For the text-containing cell, return its midpoint in (X, Y) coordinate format. 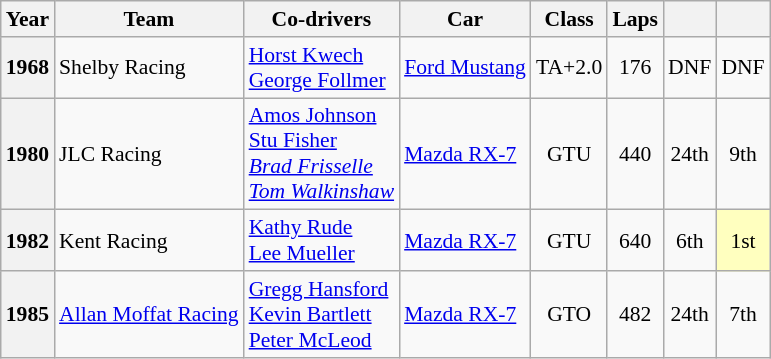
Laps (635, 19)
Year (28, 19)
Shelby Racing (149, 68)
Co-drivers (322, 19)
9th (742, 154)
1968 (28, 68)
Kathy Rude Lee Mueller (322, 240)
1980 (28, 154)
Horst Kwech George Follmer (322, 68)
TA+2.0 (569, 68)
Gregg Hansford Kevin Bartlett Peter McLeod (322, 314)
440 (635, 154)
Car (465, 19)
1982 (28, 240)
Ford Mustang (465, 68)
Kent Racing (149, 240)
GTO (569, 314)
482 (635, 314)
JLC Racing (149, 154)
6th (690, 240)
Amos Johnson Stu Fisher Brad Frisselle Tom Walkinshaw (322, 154)
Team (149, 19)
640 (635, 240)
7th (742, 314)
176 (635, 68)
1985 (28, 314)
1st (742, 240)
Allan Moffat Racing (149, 314)
Class (569, 19)
